Return the (x, y) coordinate for the center point of the cell that contains the specified text.  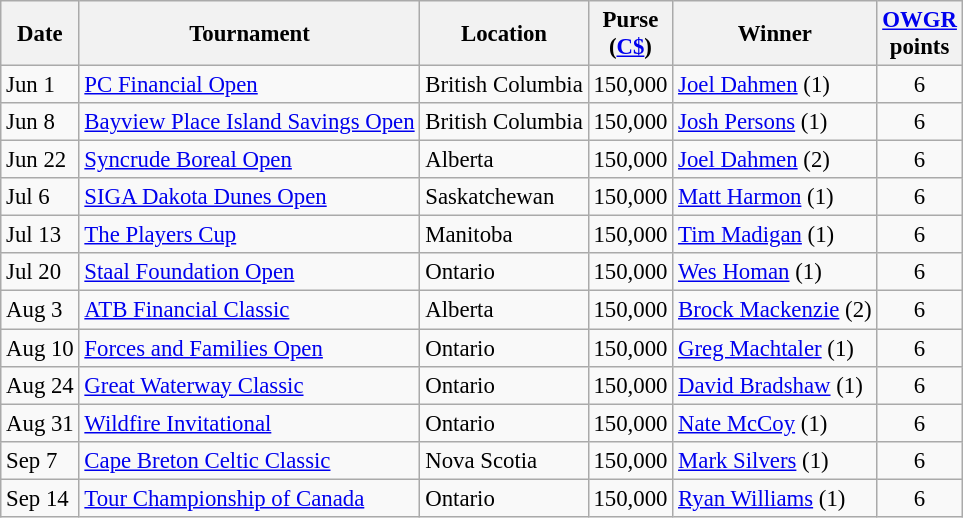
Saskatchewan (504, 197)
Manitoba (504, 235)
Bayview Place Island Savings Open (250, 122)
Tournament (250, 34)
Joel Dahmen (1) (775, 85)
SIGA Dakota Dunes Open (250, 197)
Sep 7 (40, 460)
PC Financial Open (250, 85)
ATB Financial Classic (250, 310)
Josh Persons (1) (775, 122)
Jul 13 (40, 235)
Jul 6 (40, 197)
Brock Mackenzie (2) (775, 310)
David Bradshaw (1) (775, 385)
Aug 31 (40, 423)
Tour Championship of Canada (250, 498)
Winner (775, 34)
Nova Scotia (504, 460)
Ryan Williams (1) (775, 498)
Jun 1 (40, 85)
Forces and Families Open (250, 348)
Jul 20 (40, 273)
Tim Madigan (1) (775, 235)
Jun 8 (40, 122)
Matt Harmon (1) (775, 197)
Nate McCoy (1) (775, 423)
Date (40, 34)
Staal Foundation Open (250, 273)
Great Waterway Classic (250, 385)
Aug 3 (40, 310)
Location (504, 34)
Purse(C$) (630, 34)
Joel Dahmen (2) (775, 160)
Aug 24 (40, 385)
Syncrude Boreal Open (250, 160)
Aug 10 (40, 348)
Jun 22 (40, 160)
Wes Homan (1) (775, 273)
The Players Cup (250, 235)
Wildfire Invitational (250, 423)
Mark Silvers (1) (775, 460)
Greg Machtaler (1) (775, 348)
OWGRpoints (920, 34)
Sep 14 (40, 498)
Cape Breton Celtic Classic (250, 460)
